Determine the [X, Y] coordinate at the center of the cell enclosing the given text.  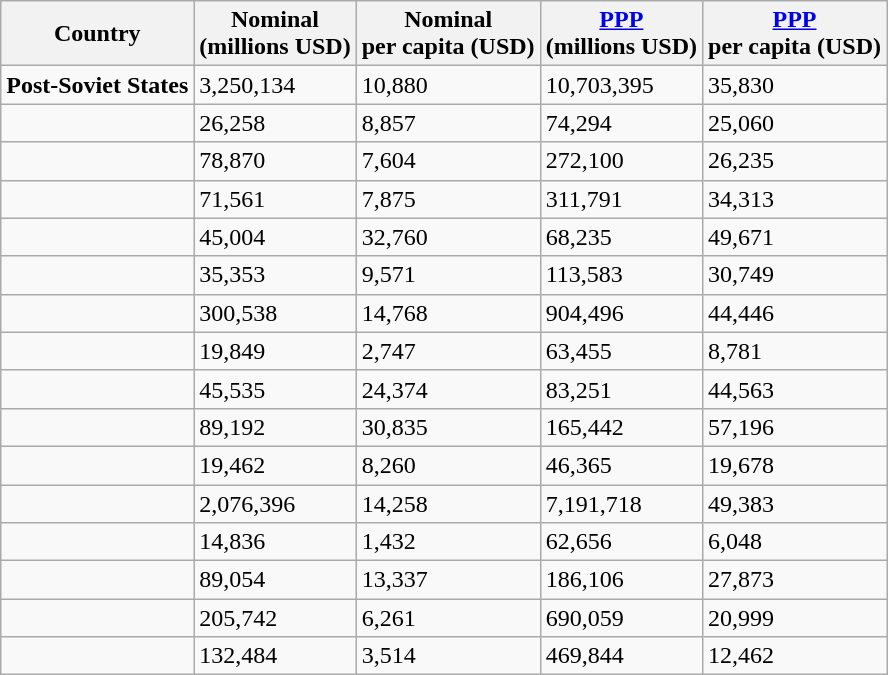
3,514 [448, 656]
57,196 [795, 427]
19,462 [275, 465]
49,671 [795, 237]
1,432 [448, 542]
10,880 [448, 85]
89,054 [275, 580]
311,791 [621, 199]
63,455 [621, 351]
10,703,395 [621, 85]
49,383 [795, 503]
Nominal(millions USD) [275, 34]
9,571 [448, 275]
30,835 [448, 427]
8,781 [795, 351]
205,742 [275, 618]
45,004 [275, 237]
24,374 [448, 389]
68,235 [621, 237]
46,365 [621, 465]
7,191,718 [621, 503]
7,604 [448, 161]
26,258 [275, 123]
14,768 [448, 313]
469,844 [621, 656]
44,563 [795, 389]
2,076,396 [275, 503]
30,749 [795, 275]
3,250,134 [275, 85]
132,484 [275, 656]
89,192 [275, 427]
6,048 [795, 542]
7,875 [448, 199]
35,353 [275, 275]
32,760 [448, 237]
Post-Soviet States [98, 85]
13,337 [448, 580]
690,059 [621, 618]
44,446 [795, 313]
904,496 [621, 313]
PPPper capita (USD) [795, 34]
14,836 [275, 542]
186,106 [621, 580]
Country [98, 34]
8,857 [448, 123]
113,583 [621, 275]
Nominalper capita (USD) [448, 34]
71,561 [275, 199]
62,656 [621, 542]
8,260 [448, 465]
27,873 [795, 580]
20,999 [795, 618]
19,849 [275, 351]
300,538 [275, 313]
25,060 [795, 123]
2,747 [448, 351]
26,235 [795, 161]
272,100 [621, 161]
12,462 [795, 656]
14,258 [448, 503]
78,870 [275, 161]
74,294 [621, 123]
45,535 [275, 389]
34,313 [795, 199]
83,251 [621, 389]
6,261 [448, 618]
165,442 [621, 427]
PPP(millions USD) [621, 34]
19,678 [795, 465]
35,830 [795, 85]
